Find where the given text appears and provide that cell's center as [X, Y] coordinate. 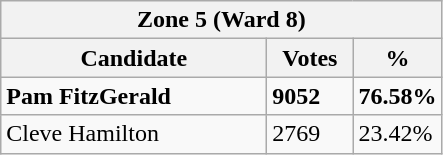
Zone 5 (Ward 8) [222, 20]
9052 [310, 96]
Votes [310, 58]
% [398, 58]
2769 [310, 134]
76.58% [398, 96]
Candidate [134, 58]
Cleve Hamilton [134, 134]
23.42% [398, 134]
Pam FitzGerald [134, 96]
